Find where the given text appears and provide that cell's center as [X, Y] coordinate. 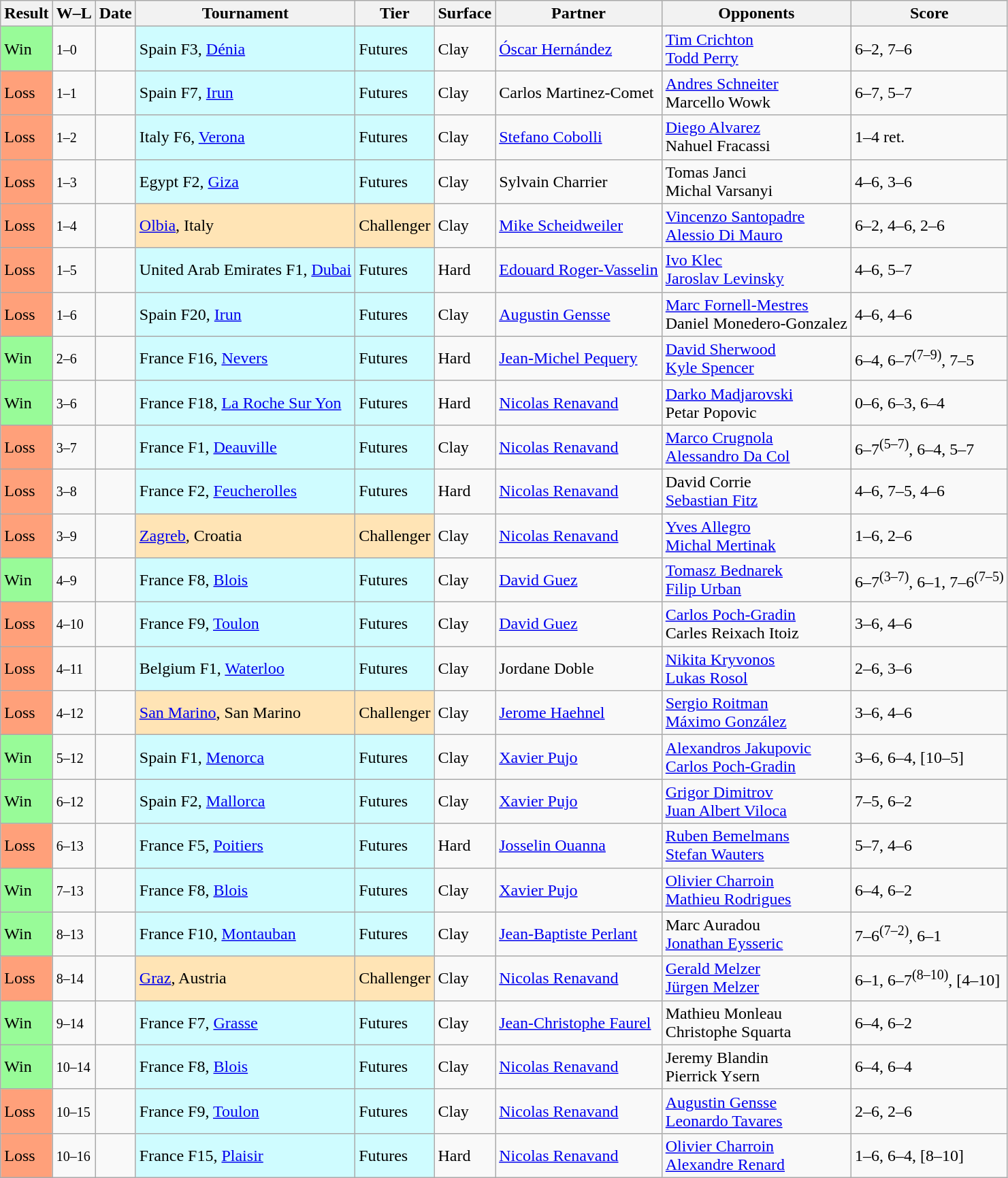
4–6, 7–5, 4–6 [930, 491]
2–6, 3–6 [930, 668]
4–6, 5–7 [930, 269]
1–5 [74, 269]
Jean-Michel Pequery [579, 358]
Yves Allegro Michal Mertinak [756, 535]
Olivier Charroin Alexandre Renard [756, 1156]
6–13 [74, 845]
Result [27, 14]
Grigor Dimitrov Juan Albert Viloca [756, 802]
6–2, 7–6 [930, 49]
United Arab Emirates F1, Dubai [245, 269]
W–L [74, 14]
Mike Scheidweiler [579, 226]
4–6, 3–6 [930, 181]
France F1, Deauville [245, 446]
Stefano Cobolli [579, 137]
6–4, 6–4 [930, 1067]
0–6, 6–3, 6–4 [930, 403]
Mathieu Monleau Christophe Squarta [756, 1022]
Tomasz Bednarek Filip Urban [756, 580]
3–9 [74, 535]
France F5, Poitiers [245, 845]
1–0 [74, 49]
Tim Crichton Todd Perry [756, 49]
Diego Alvarez Nahuel Fracassi [756, 137]
6–7(3–7), 6–1, 7–6(7–5) [930, 580]
Sylvain Charrier [579, 181]
Marc Fornell-Mestres Daniel Monedero-Gonzalez [756, 314]
Partner [579, 14]
4–12 [74, 713]
8–14 [74, 979]
Marc Auradou Jonathan Eysseric [756, 934]
10–14 [74, 1067]
Date [116, 14]
5–7, 4–6 [930, 845]
Ivo Klec Jaroslav Levinsky [756, 269]
Augustin Gensse Leonardo Tavares [756, 1111]
Sergio Roitman Máximo González [756, 713]
Zagreb, Croatia [245, 535]
Jeremy Blandin Pierrick Ysern [756, 1067]
4–11 [74, 668]
4–10 [74, 625]
3–8 [74, 491]
Carlos Martinez-Comet [579, 93]
6–12 [74, 802]
Nikita Kryvonos Lukas Rosol [756, 668]
1–4 [74, 226]
1–2 [74, 137]
Marco Crugnola Alessandro Da Col [756, 446]
Andres Schneiter Marcello Wowk [756, 93]
6–2, 4–6, 2–6 [930, 226]
Ruben Bemelmans Stefan Wauters [756, 845]
Score [930, 14]
France F10, Montauban [245, 934]
Spain F1, Menorca [245, 757]
9–14 [74, 1022]
1–3 [74, 181]
1–4 ret. [930, 137]
Óscar Hernández [579, 49]
Carlos Poch-Gradin Carles Reixach Itoiz [756, 625]
6–4, 6–7(7–9), 7–5 [930, 358]
Tomas Janci Michal Varsanyi [756, 181]
6–7, 5–7 [930, 93]
Tier [395, 14]
7–13 [74, 890]
Darko Madjarovski Petar Popovic [756, 403]
4–9 [74, 580]
Alexandros Jakupovic Carlos Poch-Gradin [756, 757]
France F15, Plaisir [245, 1156]
Jordane Doble [579, 668]
France F16, Nevers [245, 358]
Olbia, Italy [245, 226]
Josselin Ouanna [579, 845]
Spain F20, Irun [245, 314]
2–6 [74, 358]
Tournament [245, 14]
Jean-Christophe Faurel [579, 1022]
Jean-Baptiste Perlant [579, 934]
2–6, 2–6 [930, 1111]
1–6 [74, 314]
3–7 [74, 446]
1–6, 6–4, [8–10] [930, 1156]
Belgium F1, Waterloo [245, 668]
8–13 [74, 934]
France F7, Grasse [245, 1022]
10–15 [74, 1111]
David Corrie Sebastian Fitz [756, 491]
7–6(7–2), 6–1 [930, 934]
San Marino, San Marino [245, 713]
Olivier Charroin Mathieu Rodrigues [756, 890]
10–16 [74, 1156]
Gerald Melzer Jürgen Melzer [756, 979]
Spain F7, Irun [245, 93]
Vincenzo Santopadre Alessio Di Mauro [756, 226]
Jerome Haehnel [579, 713]
Opponents [756, 14]
Surface [465, 14]
Edouard Roger-Vasselin [579, 269]
France F2, Feucherolles [245, 491]
David Sherwood Kyle Spencer [756, 358]
3–6, 6–4, [10–5] [930, 757]
6–7(5–7), 6–4, 5–7 [930, 446]
1–6, 2–6 [930, 535]
6–1, 6–7(8–10), [4–10] [930, 979]
Spain F2, Mallorca [245, 802]
Italy F6, Verona [245, 137]
Graz, Austria [245, 979]
France F18, La Roche Sur Yon [245, 403]
1–1 [74, 93]
5–12 [74, 757]
Spain F3, Dénia [245, 49]
Egypt F2, Giza [245, 181]
3–6 [74, 403]
7–5, 6–2 [930, 802]
4–6, 4–6 [930, 314]
Augustin Gensse [579, 314]
